Detect which cell encompasses the target text, then output its [x, y] center coordinate. 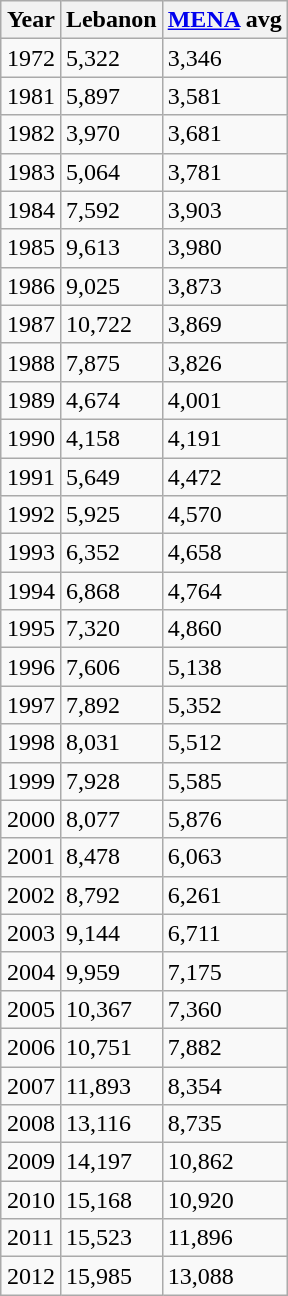
9,025 [111, 286]
5,897 [111, 96]
1984 [30, 210]
3,581 [224, 96]
2007 [30, 1085]
1985 [30, 248]
2006 [30, 1047]
4,158 [111, 438]
2008 [30, 1124]
6,868 [111, 591]
3,903 [224, 210]
4,191 [224, 438]
13,088 [224, 1276]
10,862 [224, 1162]
10,722 [111, 324]
7,875 [111, 362]
14,197 [111, 1162]
1986 [30, 286]
7,892 [111, 705]
1983 [30, 172]
9,144 [111, 933]
6,711 [224, 933]
10,751 [111, 1047]
4,674 [111, 400]
15,985 [111, 1276]
2001 [30, 857]
5,138 [224, 667]
1988 [30, 362]
4,001 [224, 400]
5,876 [224, 819]
8,735 [224, 1124]
6,261 [224, 895]
1991 [30, 477]
4,472 [224, 477]
6,063 [224, 857]
2002 [30, 895]
10,920 [224, 1200]
8,077 [111, 819]
5,585 [224, 781]
7,882 [224, 1047]
Year [30, 20]
2011 [30, 1238]
5,649 [111, 477]
8,354 [224, 1085]
1993 [30, 553]
7,360 [224, 1009]
3,781 [224, 172]
13,116 [111, 1124]
1987 [30, 324]
5,512 [224, 743]
2010 [30, 1200]
7,592 [111, 210]
7,175 [224, 971]
4,764 [224, 591]
10,367 [111, 1009]
1989 [30, 400]
8,478 [111, 857]
2012 [30, 1276]
1982 [30, 134]
1972 [30, 58]
MENA avg [224, 20]
Lebanon [111, 20]
11,896 [224, 1238]
1997 [30, 705]
4,860 [224, 629]
1996 [30, 667]
1992 [30, 515]
15,523 [111, 1238]
7,606 [111, 667]
7,928 [111, 781]
3,970 [111, 134]
1990 [30, 438]
15,168 [111, 1200]
7,320 [111, 629]
3,346 [224, 58]
3,869 [224, 324]
2003 [30, 933]
3,826 [224, 362]
2000 [30, 819]
9,613 [111, 248]
11,893 [111, 1085]
5,352 [224, 705]
2009 [30, 1162]
3,681 [224, 134]
8,031 [111, 743]
1998 [30, 743]
3,873 [224, 286]
5,064 [111, 172]
6,352 [111, 553]
1994 [30, 591]
2005 [30, 1009]
1981 [30, 96]
9,959 [111, 971]
1999 [30, 781]
8,792 [111, 895]
5,322 [111, 58]
2004 [30, 971]
3,980 [224, 248]
5,925 [111, 515]
1995 [30, 629]
4,658 [224, 553]
4,570 [224, 515]
